Determine the [x, y] coordinate at the center of the cell enclosing the given text.  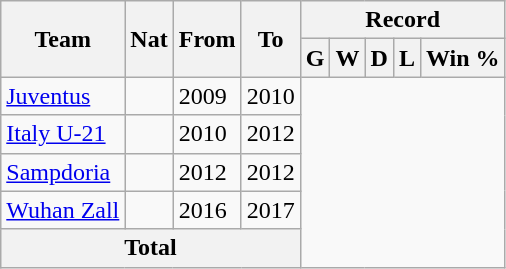
Record [402, 20]
Italy U-21 [63, 134]
G [315, 58]
Total [150, 248]
2009 [207, 96]
L [406, 58]
Sampdoria [63, 172]
Wuhan Zall [63, 210]
Team [63, 39]
To [270, 39]
Win % [462, 58]
Juventus [63, 96]
Nat [149, 39]
2017 [270, 210]
D [379, 58]
From [207, 39]
W [348, 58]
2016 [207, 210]
